Capture the cell that displays the provided text and extract its (x, y) central coordinate. 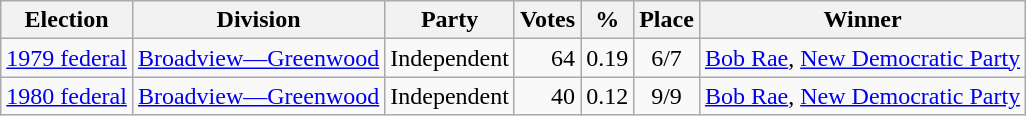
Election (67, 20)
1980 federal (67, 96)
Winner (862, 20)
Division (258, 20)
0.19 (608, 58)
1979 federal (67, 58)
64 (547, 58)
40 (547, 96)
9/9 (667, 96)
0.12 (608, 96)
6/7 (667, 58)
% (608, 20)
Place (667, 20)
Party (450, 20)
Votes (547, 20)
